Extract the [x, y] coordinate from the center of the cell holding the provided text.  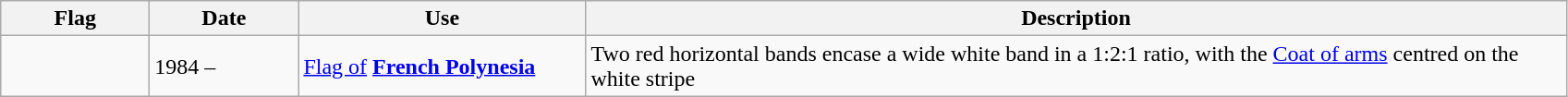
Date [224, 18]
Flag [76, 18]
Flag of French Polynesia [442, 67]
1984 – [224, 67]
Description [1076, 18]
Use [442, 18]
Two red horizontal bands encase a wide white band in a 1:2:1 ratio, with the Coat of arms centred on the white stripe [1076, 67]
